Identify which cell holds the provided text, then report its (x, y) central coordinate. 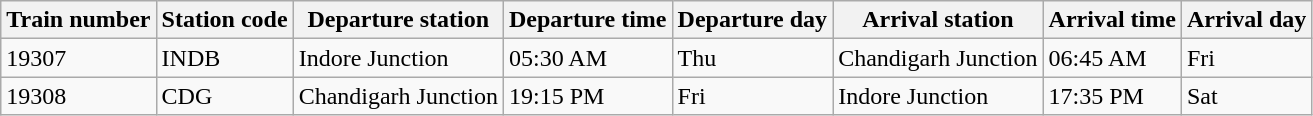
Thu (752, 58)
19:15 PM (588, 96)
Arrival time (1112, 20)
Arrival day (1246, 20)
CDG (224, 96)
Sat (1246, 96)
Arrival station (938, 20)
Station code (224, 20)
05:30 AM (588, 58)
Departure time (588, 20)
INDB (224, 58)
19308 (78, 96)
Departure station (398, 20)
19307 (78, 58)
Train number (78, 20)
17:35 PM (1112, 96)
06:45 AM (1112, 58)
Departure day (752, 20)
